Extract the [x, y] coordinate from the center of the cell holding the provided text.  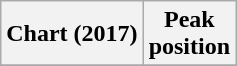
Peak position [189, 34]
Chart (2017) [72, 34]
